Identify which cell holds the provided text, then report its (X, Y) central coordinate. 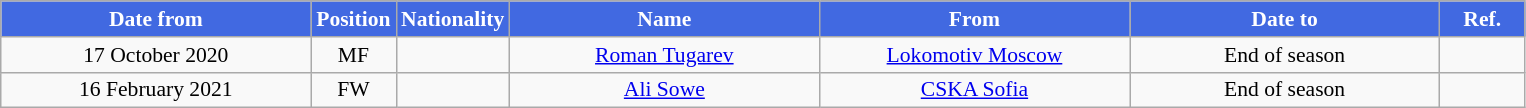
Roman Tugarev (664, 55)
Date to (1285, 19)
MF (354, 55)
Position (354, 19)
CSKA Sofia (974, 90)
16 February 2021 (156, 90)
Ref. (1482, 19)
17 October 2020 (156, 55)
Nationality (452, 19)
Date from (156, 19)
FW (354, 90)
Ali Sowe (664, 90)
Name (664, 19)
From (974, 19)
Lokomotiv Moscow (974, 55)
